Extract the (X, Y) coordinate from the center of the cell holding the provided text.  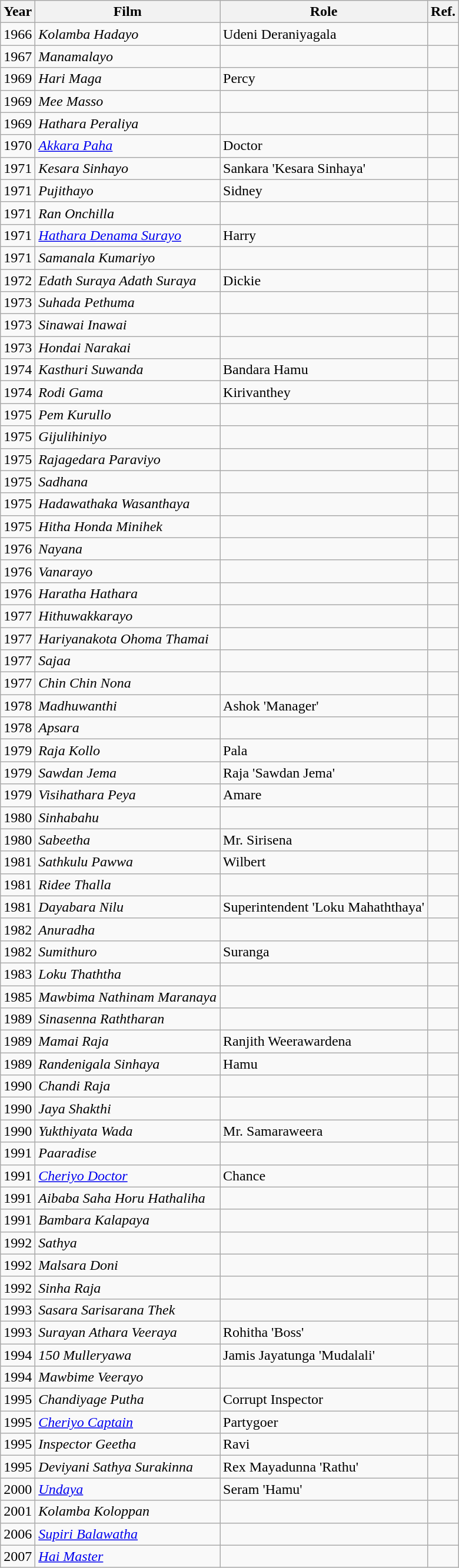
Hathara Denama Surayo (128, 235)
Rohitha 'Boss' (324, 1332)
Sidney (324, 191)
Percy (324, 79)
Ran Onchilla (128, 213)
Raja 'Sawdan Jema' (324, 773)
Dickie (324, 281)
Sinawai Inawai (128, 325)
Chance (324, 1176)
Manamalayo (128, 56)
Doctor (324, 146)
Aibaba Saha Horu Hathaliha (128, 1198)
Hariyanakota Ohoma Thamai (128, 638)
Hitha Honda Minihek (128, 526)
Hathara Peraliya (128, 124)
Sasara Sarisarana Thek (128, 1310)
Sathya (128, 1243)
Hamu (324, 1064)
Corrupt Inspector (324, 1400)
1983 (18, 974)
Sajaa (128, 661)
Chandiyage Putha (128, 1400)
Sinha Raja (128, 1287)
Year (18, 12)
Ref. (444, 12)
Pem Kurullo (128, 415)
Rex Mayadunna 'Rathu' (324, 1467)
Bambara Kalapaya (128, 1220)
Hondai Narakai (128, 348)
Nayana (128, 549)
Apsara (128, 728)
Surayan Athara Veeraya (128, 1332)
Undaya (128, 1489)
Jaya Shakthi (128, 1109)
Amare (324, 795)
Kasthuri Suwanda (128, 370)
Pujithayo (128, 191)
Partygoer (324, 1422)
Wilbert (324, 862)
Hari Maga (128, 79)
Kolamba Koloppan (128, 1512)
2006 (18, 1534)
Chandi Raja (128, 1086)
Cheriyo Captain (128, 1422)
Sumithuro (128, 952)
Samanala Kumariyo (128, 258)
2000 (18, 1489)
Pala (324, 750)
Sadhana (128, 482)
Paaradise (128, 1153)
Sinasenna Raththaran (128, 1019)
2007 (18, 1556)
1972 (18, 281)
Jamis Jayatunga 'Mudalali' (324, 1355)
Hai Master (128, 1556)
Deviyani Sathya Surakinna (128, 1467)
Mee Masso (128, 101)
Hithuwakkarayo (128, 616)
Cheriyo Doctor (128, 1176)
Seram 'Hamu' (324, 1489)
1985 (18, 997)
Sawdan Jema (128, 773)
Gijulihiniyo (128, 437)
Sabeetha (128, 840)
Vanarayo (128, 571)
1966 (18, 34)
Superintendent 'Loku Mahaththaya' (324, 907)
Sinhabahu (128, 818)
Haratha Hathara (128, 593)
Bandara Hamu (324, 370)
Visihathara Peya (128, 795)
Hadawathaka Wasanthaya (128, 504)
Dayabara Nilu (128, 907)
Randenigala Sinhaya (128, 1064)
Malsara Doni (128, 1265)
Harry (324, 235)
Ashok 'Manager' (324, 706)
Kolamba Hadayo (128, 34)
Mamai Raja (128, 1042)
150 Mulleryawa (128, 1355)
2001 (18, 1512)
Akkara Paha (128, 146)
Anuradha (128, 929)
Edath Suraya Adath Suraya (128, 281)
Inspector Geetha (128, 1444)
Loku Thaththa (128, 974)
Film (128, 12)
Ranjith Weerawardena (324, 1042)
Sathkulu Pawwa (128, 862)
Kirivanthey (324, 392)
Sankara 'Kesara Sinhaya' (324, 168)
Kesara Sinhayo (128, 168)
Suranga (324, 952)
Ridee Thalla (128, 885)
Mr. Samaraweera (324, 1131)
1970 (18, 146)
Rodi Gama (128, 392)
Rajagedara Paraviyo (128, 459)
Ravi (324, 1444)
Suhada Pethuma (128, 303)
Mawbima Nathinam Maranaya (128, 997)
Chin Chin Nona (128, 683)
Supiri Balawatha (128, 1534)
Udeni Deraniyagala (324, 34)
Mr. Sirisena (324, 840)
Yukthiyata Wada (128, 1131)
Role (324, 12)
1967 (18, 56)
Mawbime Veerayo (128, 1377)
Madhuwanthi (128, 706)
Raja Kollo (128, 750)
